Pinpoint the cell where the given text exists, returning its (x, y) midpoint coordinate. 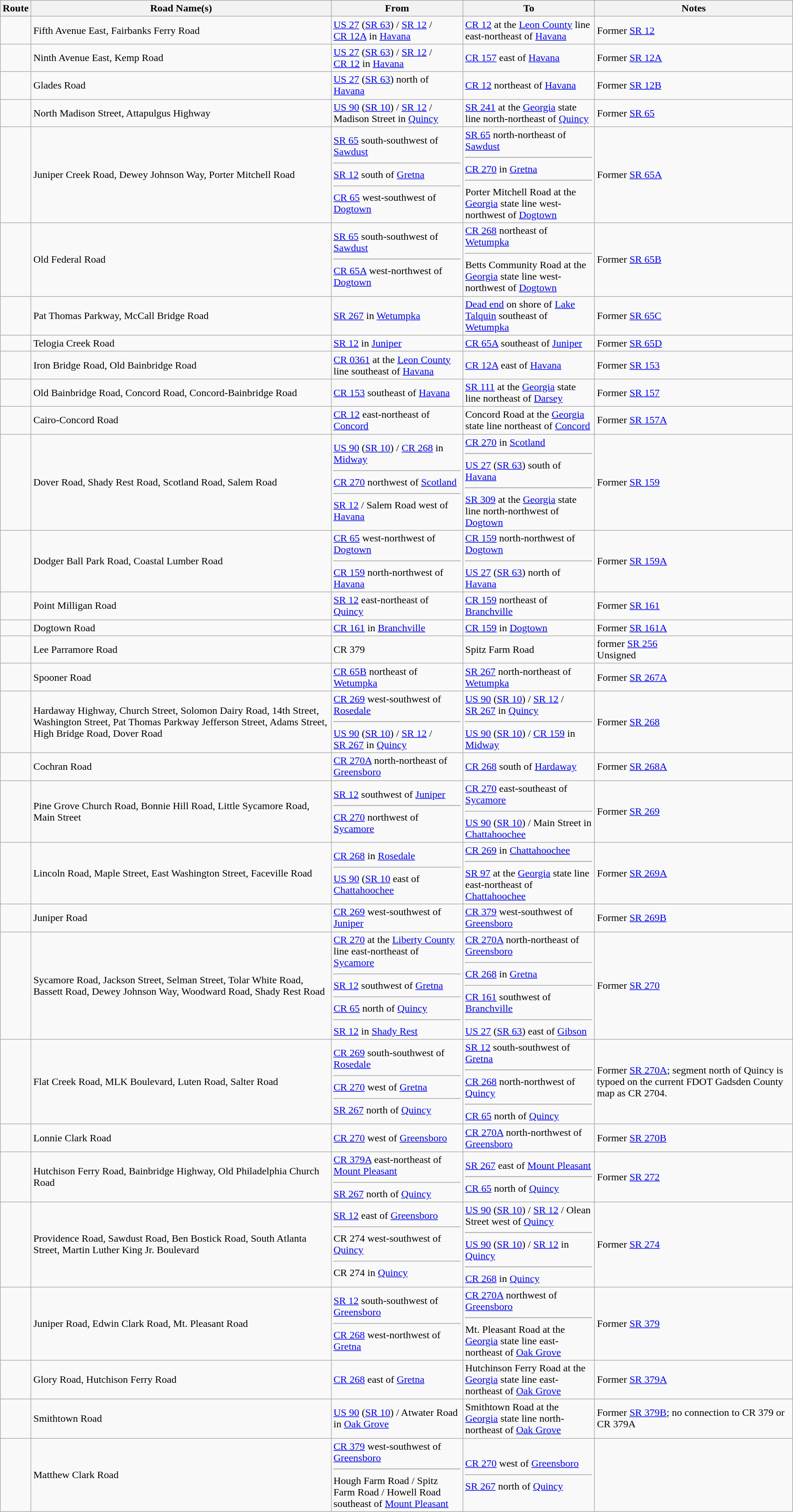
Former SR 268A (694, 767)
US 90 (SR 10) / SR 12 / Olean Street west of QuincyUS 90 (SR 10) / SR 12 in QuincyCR 268 in Quincy (529, 1244)
Concord Road at the Georgia state line northeast of Concord (529, 420)
Former SR 379B; no connection to CR 379 or CR 379A (694, 1419)
SR 65 south-southwest of SawdustSR 12 south of GretnaCR 65 west-southwest of Dogtown (397, 175)
CR 268 in RosedaleUS 90 (SR 10 east of Chattahoochee (397, 873)
US 90 (SR 10) / SR 12 / SR 267 in QuincyUS 90 (SR 10) / CR 159 in Midway (529, 722)
CR 269 in ChattahoocheeSR 97 at the Georgia state line east-northeast of Chattahoochee (529, 873)
Telogia Creek Road (181, 343)
Cairo-Concord Road (181, 420)
CR 379 west-southwest of GreensboroHough Farm Road / Spitz Farm Road / Howell Road southeast of Mount Pleasant (397, 1475)
SR 12 east-northeast of Quincy (397, 606)
CR 12A east of Havana (529, 365)
Fifth Avenue East, Fairbanks Ferry Road (181, 31)
Lincoln Road, Maple Street, East Washington Street, Faceville Road (181, 873)
SR 12 southwest of JuniperCR 270 northwest of Sycamore (397, 811)
CR 270A north-northeast of Greensboro (397, 767)
CR 270A northwest of GreensboroMt. Pleasant Road at the Georgia state line east-northeast of Oak Grove (529, 1323)
Former SR 161A (694, 628)
Dogtown Road (181, 628)
Former SR 268 (694, 722)
CR 65 west-northwest of DogtownCR 159 north-northwest of Havana (397, 561)
Glades Road (181, 86)
SR 267 east of Mount PleasantCR 65 north of Quincy (529, 1177)
CR 159 northeast of Branchville (529, 606)
CR 157 east of Havana (529, 58)
Former SR 12A (694, 58)
former SR 256Unsigned (694, 650)
Former SR 269A (694, 873)
Providence Road, Sawdust Road, Ben Bostick Road, South Atlanta Street, Martin Luther King Jr. Boulevard (181, 1244)
To (529, 8)
CR 159 north-northwest of DogtownUS 27 (SR 63) north of Havana (529, 561)
CR 12 east-northeast of Concord (397, 420)
CR 270A north-northwest of Greensboro (529, 1138)
SR 65 north-northeast of SawdustCR 270 in GretnaPorter Mitchell Road at the Georgia state line west-northwest of Dogtown (529, 175)
US 27 (SR 63) / SR 12 / CR 12 in Havana (397, 58)
CR 270 west of GreensboroSR 267 north of Quincy (529, 1475)
CR 268 east of Gretna (397, 1380)
Former SR 161 (694, 606)
Cochran Road (181, 767)
Juniper Road (181, 918)
SR 241 at the Georgia state line north-northeast of Quincy (529, 113)
CR 269 south-southwest of RosedaleCR 270 west of GretnaSR 267 north of Quincy (397, 1082)
Notes (694, 8)
Pine Grove Church Road, Bonnie Hill Road, Little Sycamore Road, Main Street (181, 811)
CR 153 southeast of Havana (397, 392)
Iron Bridge Road, Old Bainbridge Road (181, 365)
Lonnie Clark Road (181, 1138)
CR 270 at the Liberty County line east-northeast of SycamoreSR 12 southwest of GretnaCR 65 north of QuincySR 12 in Shady Rest (397, 985)
Former SR 153 (694, 365)
Point Milligan Road (181, 606)
Road Name(s) (181, 8)
Spooner Road (181, 677)
Former SR 12B (694, 86)
Sycamore Road, Jackson Street, Selman Street, Tolar White Road, Bassett Road, Dewey Johnson Way, Woodward Road, Shady Rest Road (181, 985)
Former SR 65B (694, 259)
Former SR 274 (694, 1244)
Former SR 269B (694, 918)
Former SR 269 (694, 811)
Smithtown Road (181, 1419)
Former SR 65A (694, 175)
SR 267 north-northeast of Wetumpka (529, 677)
US 90 (SR 10) / Atwater Road in Oak Grove (397, 1419)
From (397, 8)
CR 270 west of Greensboro (397, 1138)
Former SR 270B (694, 1138)
Old Federal Road (181, 259)
CR 159 in Dogtown (529, 628)
Route (16, 8)
Former SR 65C (694, 316)
CR 379 (397, 650)
Former SR 272 (694, 1177)
CR 12 at the Leon County line east-northeast of Havana (529, 31)
CR 379 west-southwest of Greensboro (529, 918)
Dead end on shore of Lake Talquin southeast of Wetumpka (529, 316)
US 27 (SR 63) / SR 12 / CR 12A in Havana (397, 31)
Former SR 12 (694, 31)
Flat Creek Road, MLK Boulevard, Luten Road, Salter Road (181, 1082)
Hutchinson Ferry Road at the Georgia state line east-northeast of Oak Grove (529, 1380)
SR 65 south-southwest of SawdustCR 65A west-northwest of Dogtown (397, 259)
Former SR 159A (694, 561)
Former SR 157A (694, 420)
Dover Road, Shady Rest Road, Scotland Road, Salem Road (181, 482)
Lee Parramore Road (181, 650)
US 90 (SR 10) / SR 12 / Madison Street in Quincy (397, 113)
Former SR 267A (694, 677)
CR 268 northeast of WetumpkaBetts Community Road at the Georgia state line west-northwest of Dogtown (529, 259)
CR 268 south of Hardaway (529, 767)
CR 65B northeast of Wetumpka (397, 677)
Spitz Farm Road (529, 650)
Old Bainbridge Road, Concord Road, Concord-Bainbridge Road (181, 392)
Smithtown Road at the Georgia state line north-northeast of Oak Grove (529, 1419)
Ninth Avenue East, Kemp Road (181, 58)
SR 12 south-southwest of GreensboroCR 268 west-northwest of Gretna (397, 1323)
CR 161 in Branchville (397, 628)
SR 12 east of GreensboroCR 274 west-southwest of QuincyCR 274 in Quincy (397, 1244)
Juniper Creek Road, Dewey Johnson Way, Porter Mitchell Road (181, 175)
SR 12 in Juniper (397, 343)
CR 269 west-southwest of RosedaleUS 90 (SR 10) / SR 12 / SR 267 in Quincy (397, 722)
Former SR 379A (694, 1380)
CR 12 northeast of Havana (529, 86)
Former SR 159 (694, 482)
Former SR 65 (694, 113)
SR 267 in Wetumpka (397, 316)
CR 269 west-southwest of Juniper (397, 918)
Juniper Road, Edwin Clark Road, Mt. Pleasant Road (181, 1323)
North Madison Street, Attapulgus Highway (181, 113)
Former SR 65D (694, 343)
Pat Thomas Parkway, McCall Bridge Road (181, 316)
Former SR 270A; segment north of Quincy is typoed on the current FDOT Gadsden County map as CR 2704. (694, 1082)
Matthew Clark Road (181, 1475)
Hutchison Ferry Road, Bainbridge Highway, Old Philadelphia Church Road (181, 1177)
Former SR 157 (694, 392)
CR 0361 at the Leon County line southeast of Havana (397, 365)
CR 65A southeast of Juniper (529, 343)
Dodger Ball Park Road, Coastal Lumber Road (181, 561)
Glory Road, Hutchison Ferry Road (181, 1380)
SR 12 south-southwest of GretnaCR 268 north-northwest of QuincyCR 65 north of Quincy (529, 1082)
US 90 (SR 10) / CR 268 in MidwayCR 270 northwest of ScotlandSR 12 / Salem Road west of Havana (397, 482)
Former SR 379 (694, 1323)
CR 270 in ScotlandUS 27 (SR 63) south of HavanaSR 309 at the Georgia state line north-northwest of Dogtown (529, 482)
US 27 (SR 63) north of Havana (397, 86)
CR 379A east-northeast of Mount PleasantSR 267 north of Quincy (397, 1177)
SR 111 at the Georgia state line northeast of Darsey (529, 392)
CR 270 east-southeast of SycamoreUS 90 (SR 10) / Main Street in Chattahoochee (529, 811)
Former SR 270 (694, 985)
CR 270A north-northeast of GreensboroCR 268 in GretnaCR 161 southwest of BranchvilleUS 27 (SR 63) east of Gibson (529, 985)
